Detect which cell encompasses the target text, then output its [X, Y] center coordinate. 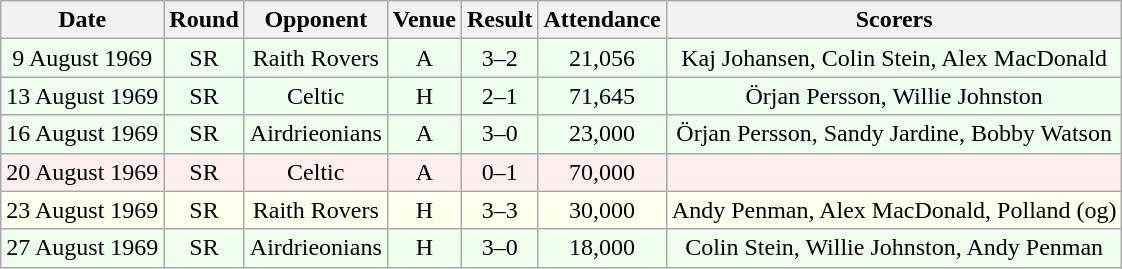
Attendance [602, 20]
21,056 [602, 58]
Colin Stein, Willie Johnston, Andy Penman [894, 248]
3–2 [500, 58]
23,000 [602, 134]
Result [500, 20]
9 August 1969 [82, 58]
30,000 [602, 210]
2–1 [500, 96]
Date [82, 20]
Örjan Persson, Willie Johnston [894, 96]
Andy Penman, Alex MacDonald, Polland (og) [894, 210]
71,645 [602, 96]
23 August 1969 [82, 210]
0–1 [500, 172]
Scorers [894, 20]
18,000 [602, 248]
Round [204, 20]
Örjan Persson, Sandy Jardine, Bobby Watson [894, 134]
3–3 [500, 210]
Venue [424, 20]
27 August 1969 [82, 248]
Kaj Johansen, Colin Stein, Alex MacDonald [894, 58]
16 August 1969 [82, 134]
13 August 1969 [82, 96]
70,000 [602, 172]
20 August 1969 [82, 172]
Opponent [316, 20]
